Output the [x, y] coordinate of the center of the cell containing the given text.  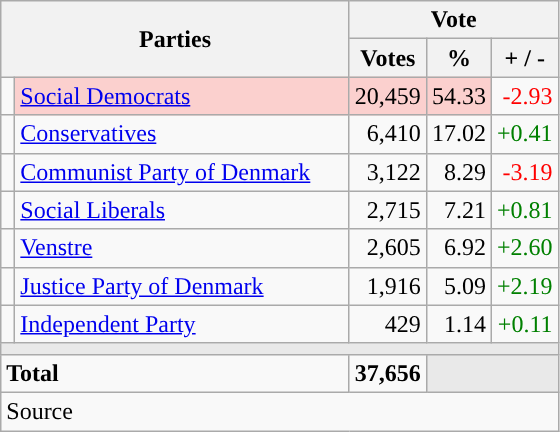
3,122 [388, 172]
+ / - [524, 58]
+0.11 [524, 324]
Total [176, 373]
Social Liberals [182, 210]
17.02 [458, 134]
6,410 [388, 134]
Justice Party of Denmark [182, 286]
7.21 [458, 210]
Conservatives [182, 134]
8.29 [458, 172]
+2.19 [524, 286]
+2.60 [524, 248]
Votes [388, 58]
20,459 [388, 96]
Social Democrats [182, 96]
429 [388, 324]
-3.19 [524, 172]
2,605 [388, 248]
6.92 [458, 248]
Venstre [182, 248]
-2.93 [524, 96]
2,715 [388, 210]
54.33 [458, 96]
Communist Party of Denmark [182, 172]
Independent Party [182, 324]
1,916 [388, 286]
1.14 [458, 324]
Parties [176, 39]
Source [280, 411]
+0.41 [524, 134]
37,656 [388, 373]
+0.81 [524, 210]
5.09 [458, 286]
Vote [454, 20]
% [458, 58]
